Return (X, Y) of the center of cell containing provided text 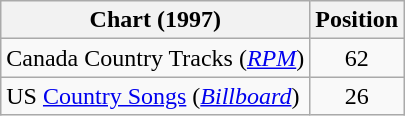
62 (357, 58)
US Country Songs (Billboard) (156, 96)
Position (357, 20)
Canada Country Tracks (RPM) (156, 58)
Chart (1997) (156, 20)
26 (357, 96)
